Pinpoint the cell where the given text exists, returning its (x, y) midpoint coordinate. 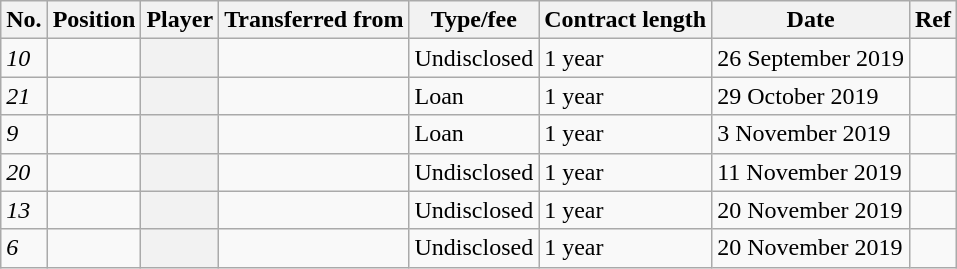
Player (180, 20)
Position (94, 20)
Ref (932, 20)
21 (24, 96)
6 (24, 248)
Date (811, 20)
11 November 2019 (811, 172)
Contract length (626, 20)
9 (24, 134)
26 September 2019 (811, 58)
Transferred from (314, 20)
20 (24, 172)
10 (24, 58)
3 November 2019 (811, 134)
Type/fee (474, 20)
29 October 2019 (811, 96)
No. (24, 20)
13 (24, 210)
